Provide the [X, Y] coordinate of the cell's center where the given text is located.  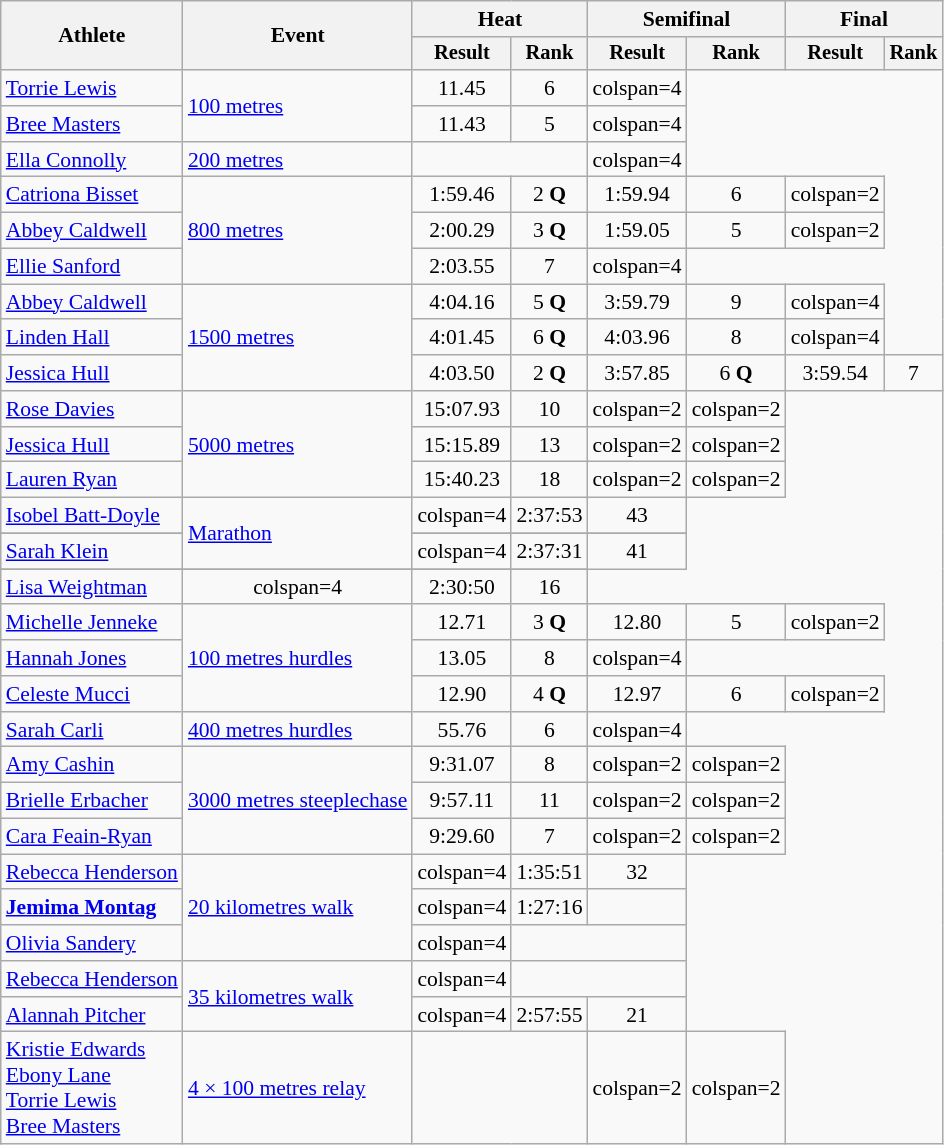
400 metres hurdles [298, 730]
Isobel Batt-Doyle [92, 516]
18 [549, 480]
4:01.45 [462, 338]
5000 metres [298, 444]
800 metres [298, 230]
12.90 [462, 694]
2:57:55 [549, 1015]
Lauren Ryan [92, 480]
12.71 [462, 623]
Torrie Lewis [92, 88]
11.45 [462, 88]
15:15.89 [462, 445]
Semifinal [687, 19]
200 metres [298, 160]
4 Q [549, 694]
9:57.11 [462, 801]
9:29.60 [462, 837]
2:03.55 [462, 267]
100 metres hurdles [298, 658]
Heat [500, 19]
1500 metres [298, 338]
5 Q [549, 302]
13 [549, 445]
Rose Davies [92, 409]
41 [638, 552]
15:07.93 [462, 409]
1:59.94 [638, 195]
2:37:53 [549, 516]
Final [864, 19]
9:31.07 [462, 765]
Michelle Jenneke [92, 623]
4:03.96 [638, 338]
4:04.16 [462, 302]
Hannah Jones [92, 658]
10 [549, 409]
Cara Feain-Ryan [92, 837]
32 [638, 872]
Bree Masters [92, 124]
Amy Cashin [92, 765]
Lisa Weightman [92, 587]
Catriona Bisset [92, 195]
3:59.79 [638, 302]
16 [549, 587]
15:40.23 [462, 480]
4 × 100 metres relay [298, 1088]
55.76 [462, 730]
Kristie EdwardsEbony LaneTorrie LewisBree Masters [92, 1088]
13.05 [462, 658]
3000 metres steeplechase [298, 800]
1:59.05 [638, 231]
1:35:51 [549, 872]
Marathon [298, 534]
Olivia Sandery [92, 943]
Linden Hall [92, 338]
Celeste Mucci [92, 694]
2:37:31 [549, 552]
Athlete [92, 36]
100 metres [298, 106]
43 [638, 516]
11.43 [462, 124]
Sarah Klein [92, 552]
3:59.54 [836, 373]
2:30:50 [462, 587]
1:59.46 [462, 195]
Alannah Pitcher [92, 1015]
Ellie Sanford [92, 267]
Jemima Montag [92, 908]
Ella Connolly [92, 160]
11 [549, 801]
9 [736, 302]
3:57.85 [638, 373]
2:00.29 [462, 231]
20 kilometres walk [298, 908]
12.97 [638, 694]
Event [298, 36]
12.80 [638, 623]
35 kilometres walk [298, 996]
1:27:16 [549, 908]
4:03.50 [462, 373]
21 [638, 1015]
Sarah Carli [92, 730]
Brielle Erbacher [92, 801]
